Locate the cell with the specified text and output its (x, y) center coordinate. 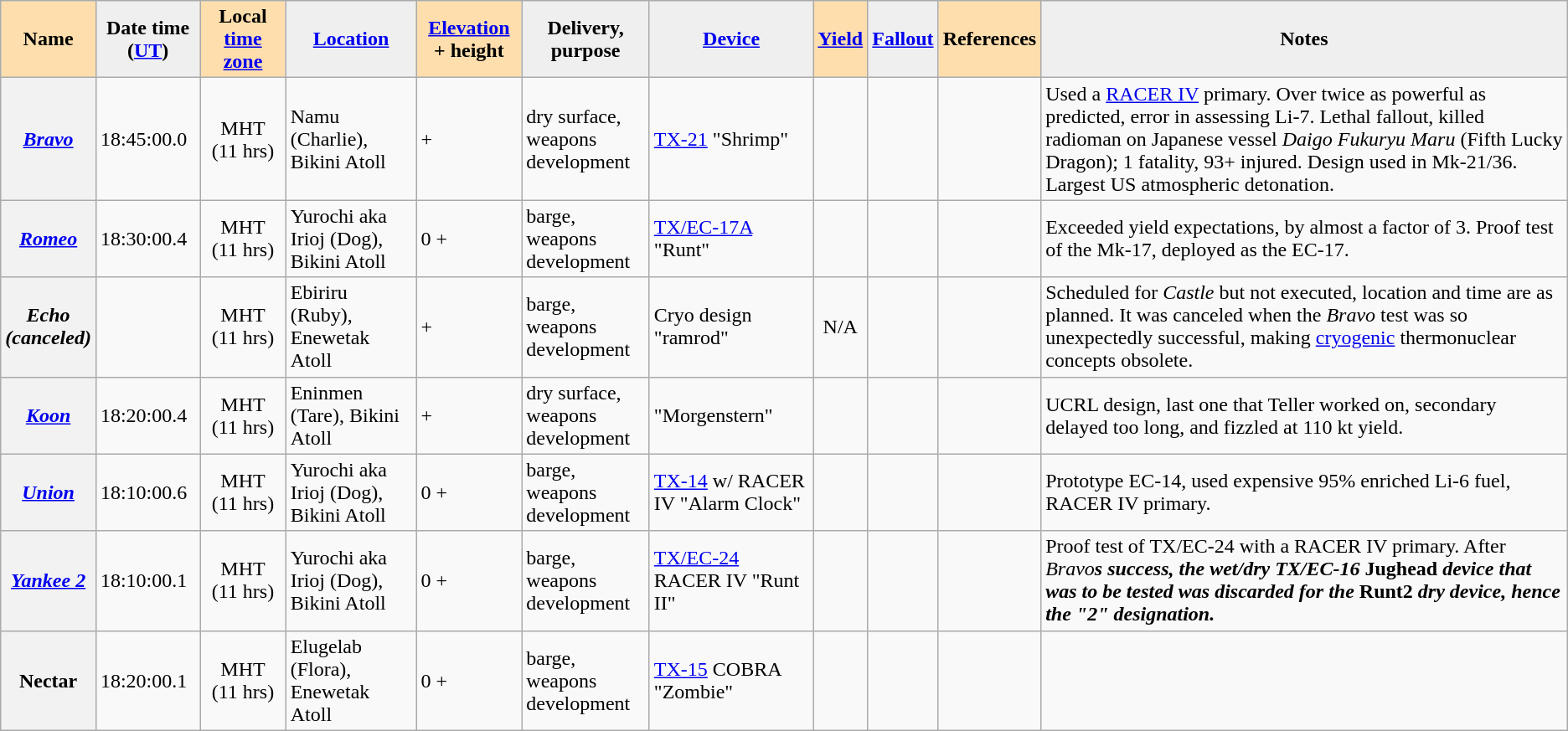
Union (49, 492)
Name (49, 39)
"Morgenstern" (731, 415)
Eninmen (Tare), Bikini Atoll (351, 415)
Ebiriru (Ruby), Enewetak Atoll (351, 327)
Elugelab (Flora), Enewetak Atoll (351, 680)
Notes (1305, 39)
Echo(canceled) (49, 327)
TX/EC-17A "Runt" (731, 239)
Prototype EC-14, used expensive 95% enriched Li-6 fuel, RACER IV primary. (1305, 492)
18:45:00.0 (147, 139)
Fallout (903, 39)
18:30:00.4 (147, 239)
18:20:00.4 (147, 415)
Location (351, 39)
Delivery,purpose (586, 39)
Exceeded yield expectations, by almost a factor of 3. Proof test of the Mk-17, deployed as the EC-17. (1305, 239)
18:10:00.6 (147, 492)
Yankee 2 (49, 581)
Local time zone (243, 39)
TX/EC-24 RACER IV "Runt II" (731, 581)
Device (731, 39)
TX-14 w/ RACER IV "Alarm Clock" (731, 492)
18:10:00.1 (147, 581)
Bravo (49, 139)
Romeo (49, 239)
Nectar (49, 680)
Cryo design "ramrod" (731, 327)
TX-15 COBRA "Zombie" (731, 680)
N/A (841, 327)
18:20:00.1 (147, 680)
UCRL design, last one that Teller worked on, secondary delayed too long, and fizzled at 110 kt yield. (1305, 415)
Date time (UT) (147, 39)
Namu (Charlie), Bikini Atoll (351, 139)
References (990, 39)
Elevation + height (469, 39)
TX-21 "Shrimp" (731, 139)
Yield (841, 39)
Koon (49, 415)
